Locate the cell with the specified text and output its [x, y] center coordinate. 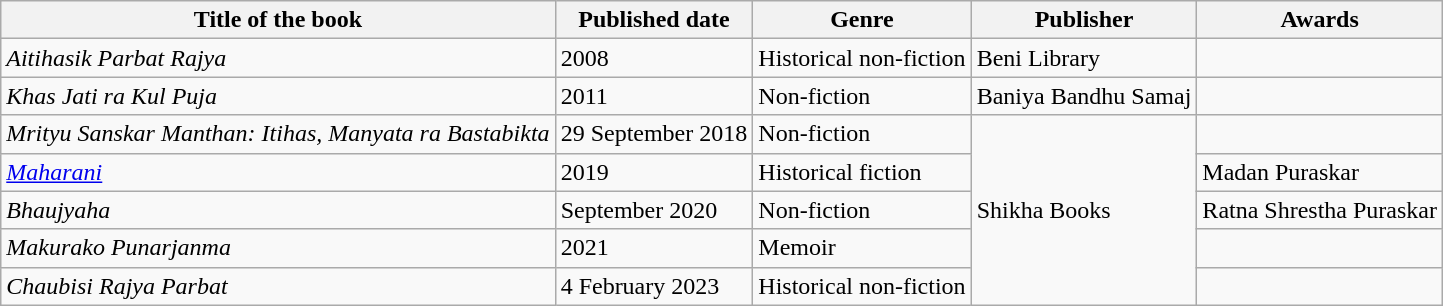
Title of the book [278, 20]
Madan Puraskar [1320, 172]
Historical fiction [862, 172]
2011 [654, 96]
Ratna Shrestha Puraskar [1320, 210]
Genre [862, 20]
Awards [1320, 20]
2008 [654, 58]
2019 [654, 172]
2021 [654, 248]
Makurako Punarjanma [278, 248]
Maharani [278, 172]
September 2020 [654, 210]
Aitihasik Parbat Rajya [278, 58]
4 February 2023 [654, 286]
Beni Library [1084, 58]
Mrityu Sanskar Manthan: Itihas, Manyata ra Bastabikta [278, 134]
Shikha Books [1084, 210]
Chaubisi Rajya Parbat [278, 286]
Memoir [862, 248]
Bhaujyaha [278, 210]
29 September 2018 [654, 134]
Published date [654, 20]
Baniya Bandhu Samaj [1084, 96]
Khas Jati ra Kul Puja [278, 96]
Publisher [1084, 20]
